Scan for the cell matching the given text and deliver its (x, y) coordinate at center. 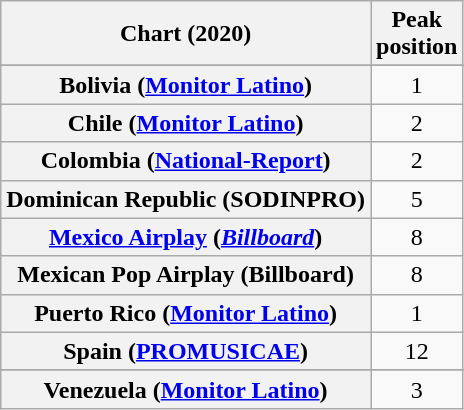
5 (416, 199)
Venezuela (Monitor Latino) (186, 389)
Chile (Monitor Latino) (186, 123)
Dominican Republic (SODINPRO) (186, 199)
Puerto Rico (Monitor Latino) (186, 313)
Mexico Airplay (Billboard) (186, 237)
Mexican Pop Airplay (Billboard) (186, 275)
Spain (PROMUSICAE) (186, 351)
3 (416, 389)
Peakposition (416, 34)
Chart (2020) (186, 34)
Bolivia (Monitor Latino) (186, 85)
Colombia (National-Report) (186, 161)
12 (416, 351)
